For the text-containing cell, return its midpoint in (x, y) coordinate format. 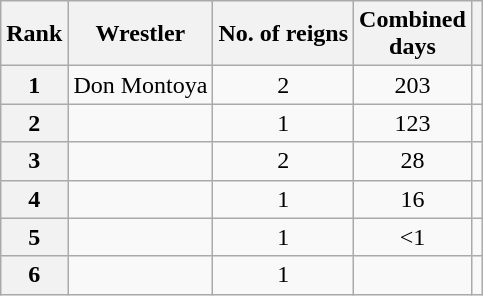
16 (413, 199)
Rank (34, 34)
6 (34, 275)
5 (34, 237)
123 (413, 123)
203 (413, 85)
28 (413, 161)
3 (34, 161)
Combineddays (413, 34)
Wrestler (140, 34)
Don Montoya (140, 85)
4 (34, 199)
No. of reigns (284, 34)
<1 (413, 237)
